Locate the cell with the specified text and output its (x, y) center coordinate. 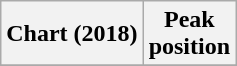
Chart (2018) (72, 34)
Peakposition (189, 34)
